From the cell containing the given text, extract its center point as [x, y] coordinate. 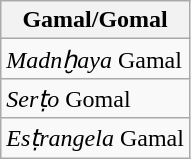
Madnḫaya Gamal [96, 59]
Gamal/Gomal [96, 20]
Esṭrangela Gamal [96, 138]
Serṭo Gomal [96, 98]
